Determine the (X, Y) coordinate at the center of the cell enclosing the given text.  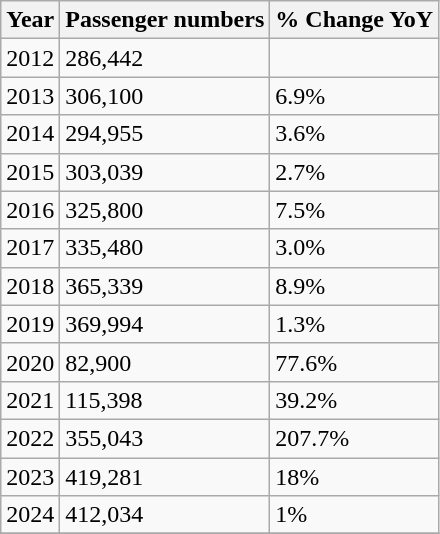
2022 (30, 438)
7.5% (354, 210)
Year (30, 20)
412,034 (165, 515)
2023 (30, 477)
1.3% (354, 324)
2014 (30, 134)
18% (354, 477)
306,100 (165, 96)
2012 (30, 58)
2.7% (354, 172)
303,039 (165, 172)
8.9% (354, 286)
% Change YoY (354, 20)
2019 (30, 324)
286,442 (165, 58)
1% (354, 515)
77.6% (354, 362)
419,281 (165, 477)
355,043 (165, 438)
2016 (30, 210)
294,955 (165, 134)
2017 (30, 248)
2015 (30, 172)
3.6% (354, 134)
2020 (30, 362)
365,339 (165, 286)
Passenger numbers (165, 20)
39.2% (354, 400)
2021 (30, 400)
82,900 (165, 362)
335,480 (165, 248)
2024 (30, 515)
325,800 (165, 210)
115,398 (165, 400)
369,994 (165, 324)
3.0% (354, 248)
2018 (30, 286)
6.9% (354, 96)
207.7% (354, 438)
2013 (30, 96)
